Return the [x, y] coordinate for the center point of the cell that contains the specified text.  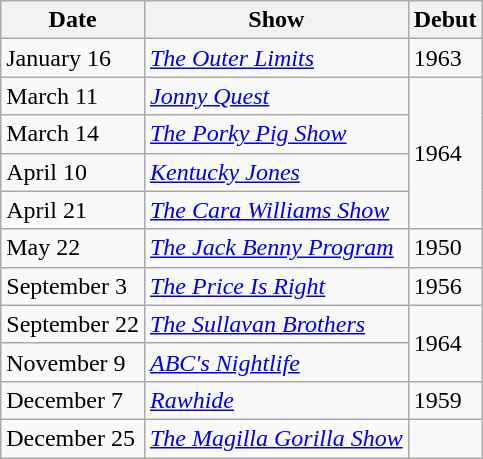
1950 [445, 248]
The Price Is Right [276, 286]
The Magilla Gorilla Show [276, 438]
April 21 [73, 210]
Debut [445, 20]
March 11 [73, 96]
The Porky Pig Show [276, 134]
Date [73, 20]
1963 [445, 58]
The Sullavan Brothers [276, 324]
November 9 [73, 362]
May 22 [73, 248]
Kentucky Jones [276, 172]
Rawhide [276, 400]
The Outer Limits [276, 58]
September 22 [73, 324]
Show [276, 20]
ABC's Nightlife [276, 362]
The Jack Benny Program [276, 248]
April 10 [73, 172]
January 16 [73, 58]
1956 [445, 286]
December 7 [73, 400]
September 3 [73, 286]
March 14 [73, 134]
The Cara Williams Show [276, 210]
1959 [445, 400]
December 25 [73, 438]
Jonny Quest [276, 96]
